Return (x, y) of the center of cell containing provided text 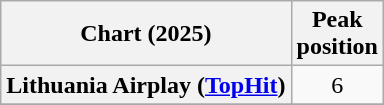
Peakposition (337, 34)
Lithuania Airplay (TopHit) (146, 85)
6 (337, 85)
Chart (2025) (146, 34)
